Identify which cell holds the provided text, then report its [x, y] central coordinate. 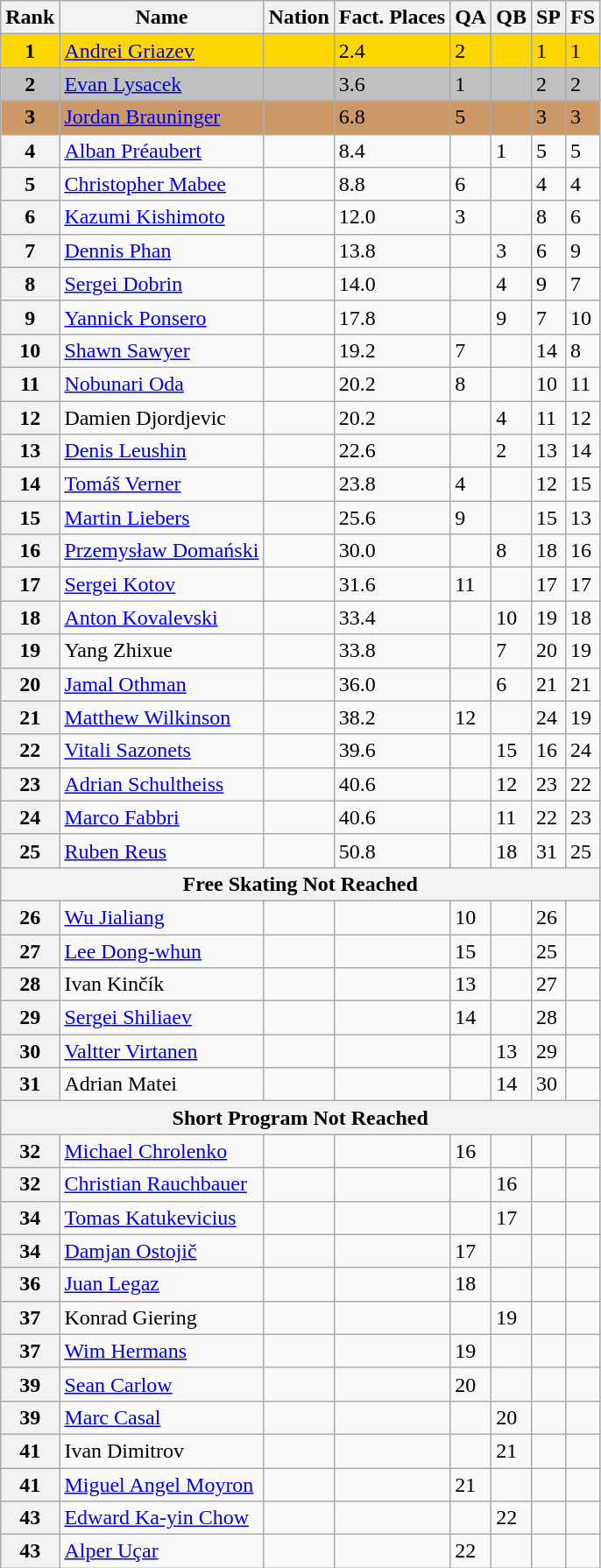
19.2 [392, 350]
31.6 [392, 584]
Konrad Giering [161, 1317]
Sergei Kotov [161, 584]
Juan Legaz [161, 1284]
Wu Jialiang [161, 917]
Denis Leushin [161, 451]
Evan Lysacek [161, 84]
Marc Casal [161, 1417]
Miguel Angel Moyron [161, 1485]
3.6 [392, 84]
Edward Ka-yin Chow [161, 1518]
Yang Zhixue [161, 651]
Adrian Matei [161, 1084]
FS [583, 18]
Ruben Reus [161, 851]
Fact. Places [392, 18]
SP [548, 18]
Adrian Schultheiss [161, 784]
Michael Chrolenko [161, 1151]
Yannick Ponsero [161, 317]
30.0 [392, 551]
22.6 [392, 451]
39.6 [392, 751]
Sergei Dobrin [161, 284]
13.8 [392, 251]
38.2 [392, 717]
Free Skating Not Reached [300, 884]
25.6 [392, 518]
8.8 [392, 184]
Ivan Dimitrov [161, 1451]
Ivan Kinčík [161, 985]
Andrei Griazev [161, 51]
Christian Rauchbauer [161, 1184]
Marco Fabbri [161, 817]
Vitali Sazonets [161, 751]
17.8 [392, 317]
12.0 [392, 217]
Short Program Not Reached [300, 1118]
Martin Liebers [161, 518]
Lee Dong-whun [161, 950]
Sergei Shiliaev [161, 1018]
QA [471, 18]
36.0 [392, 684]
2.4 [392, 51]
8.4 [392, 151]
Name [161, 18]
Nation [299, 18]
Jamal Othman [161, 684]
Sean Carlow [161, 1384]
36 [30, 1284]
Kazumi Kishimoto [161, 217]
QB [512, 18]
Tomáš Verner [161, 484]
50.8 [392, 851]
33.8 [392, 651]
Shawn Sawyer [161, 350]
Wim Hermans [161, 1351]
Valtter Virtanen [161, 1051]
Alper Uçar [161, 1551]
Alban Préaubert [161, 151]
Przemysław Domański [161, 551]
Anton Kovalevski [161, 618]
6.8 [392, 117]
Damien Djordjevic [161, 418]
Rank [30, 18]
33.4 [392, 618]
Jordan Brauninger [161, 117]
14.0 [392, 284]
Dennis Phan [161, 251]
Christopher Mabee [161, 184]
Tomas Katukevicius [161, 1218]
Matthew Wilkinson [161, 717]
Nobunari Oda [161, 384]
Damjan Ostojič [161, 1251]
23.8 [392, 484]
